Return [X, Y] of the center of cell containing provided text 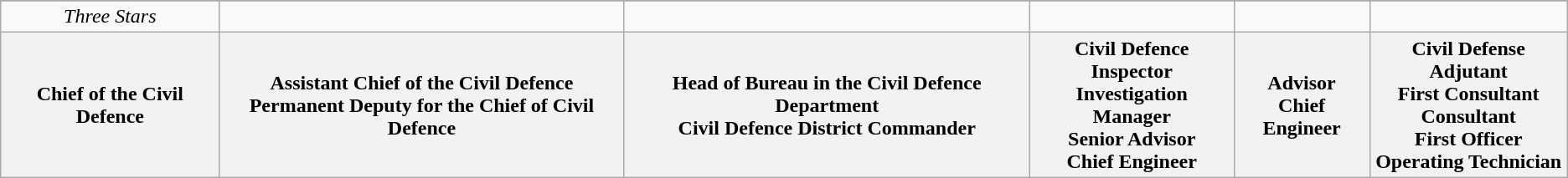
Civil Defence InspectorInvestigation ManagerSenior AdvisorChief Engineer [1132, 105]
Head of Bureau in the Civil Defence DepartmentCivil Defence District Commander [827, 105]
Civil Defense AdjutantFirst ConsultantConsultantFirst OfficerOperating Technician [1468, 105]
Chief of the Civil Defence [111, 105]
AdvisorChief Engineer [1302, 105]
Assistant Chief of the Civil DefencePermanent Deputy for the Chief of Civil Defence [422, 105]
Three Stars [111, 17]
